For the text-containing cell, return its midpoint in [X, Y] coordinate format. 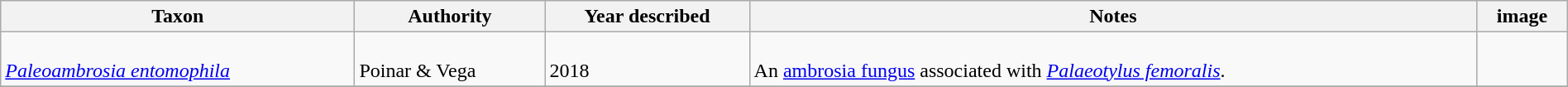
image [1523, 17]
2018 [647, 60]
Authority [450, 17]
Notes [1113, 17]
An ambrosia fungus associated with Palaeotylus femoralis. [1113, 60]
Paleoambrosia entomophila [178, 60]
Taxon [178, 17]
Poinar & Vega [450, 60]
Year described [647, 17]
